Return the (X, Y) coordinate for the center point of the cell that contains the specified text.  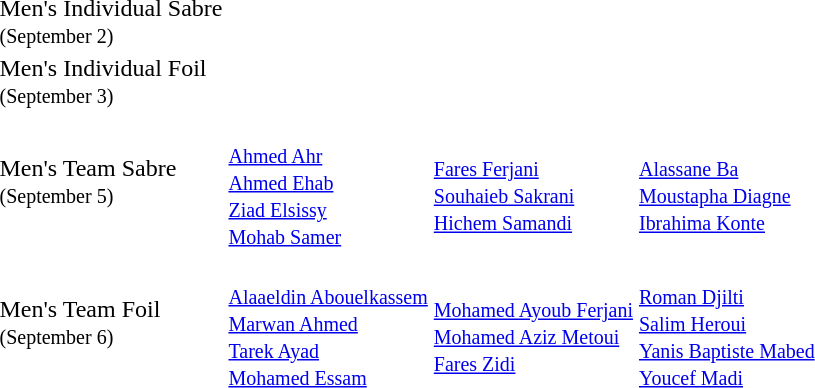
Ahmed Ahr Ahmed Ehab Ziad Elsissy Mohab Samer (328, 182)
Fares Ferjani Souhaieb Sakrani Hichem Samandi (533, 182)
